Output the [X, Y] coordinate of the center of the cell containing the given text.  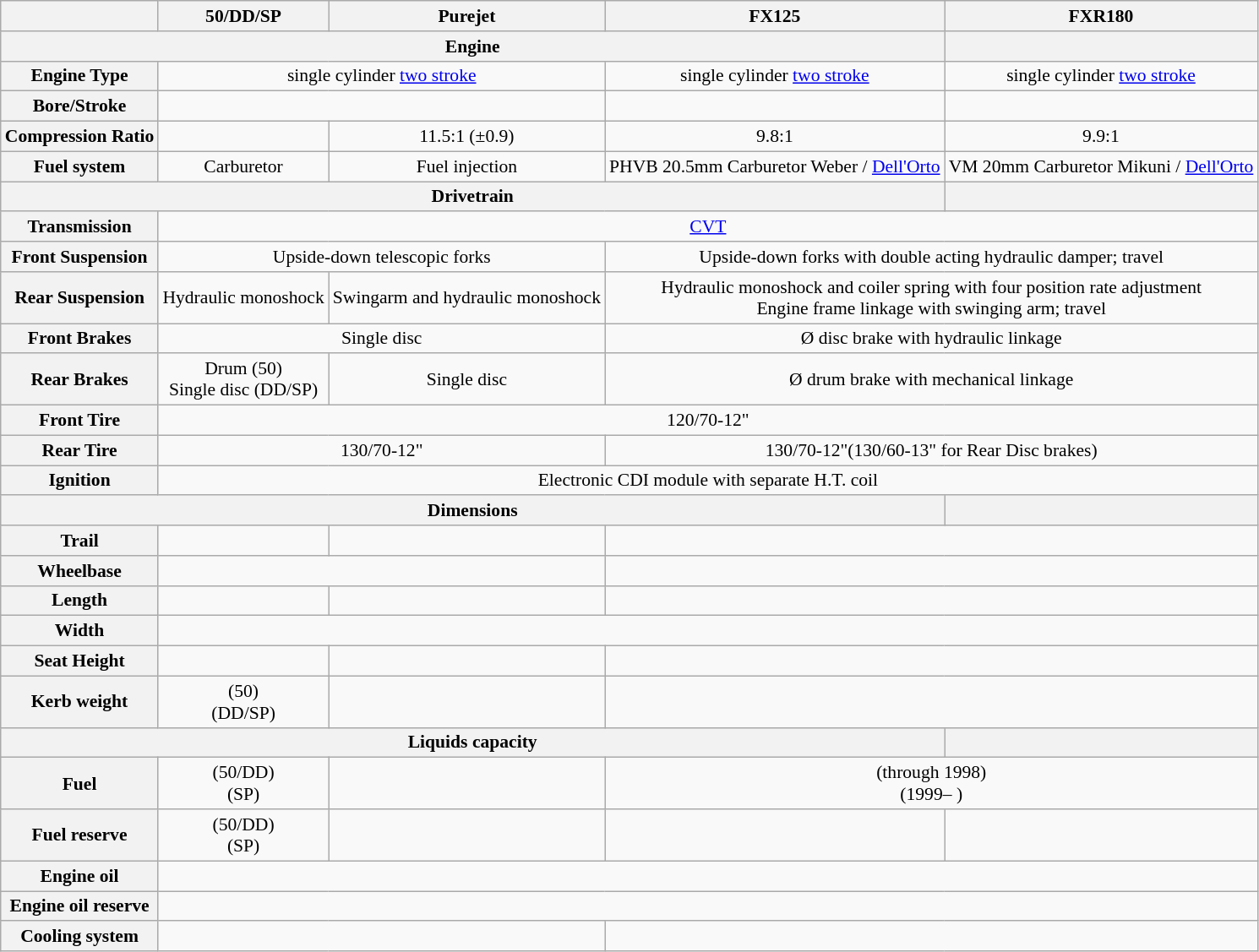
Wheelbase [79, 571]
11.5:1 (±0.9) [466, 137]
Purejet [466, 16]
9.8:1 [775, 137]
Hydraulic monoshock [243, 297]
Front Suspension [79, 257]
Dimensions [473, 511]
Ignition [79, 481]
Cooling system [79, 937]
Rear Suspension [79, 297]
9.9:1 [1102, 137]
Bore/Stroke [79, 106]
(through 1998)(1999– ) [931, 784]
Ø disc brake with hydraulic linkage [931, 339]
VM 20mm Carburetor Mikuni / Dell'Orto [1102, 166]
Fuel system [79, 166]
Swingarm and hydraulic monoshock [466, 297]
Upside-down telescopic forks [382, 257]
50/DD/SP [243, 16]
Hydraulic monoshock and coiler spring with four position rate adjustmentEngine frame linkage with swinging arm; travel [931, 297]
FX125 [775, 16]
Electronic CDI module with separate H.T. coil [708, 481]
Carburetor [243, 166]
Front Tire [79, 421]
Upside-down forks with double acting hydraulic damper; travel [931, 257]
Fuel reserve [79, 835]
130/70-12"(130/60-13" for Rear Disc brakes) [931, 450]
(50) (DD/SP) [243, 701]
Fuel injection [466, 166]
Engine Type [79, 76]
Rear Tire [79, 450]
PHVB 20.5mm Carburetor Weber / Dell'Orto [775, 166]
Liquids capacity [473, 743]
Kerb weight [79, 701]
Trail [79, 541]
130/70-12" [382, 450]
Length [79, 601]
Ø drum brake with mechanical linkage [931, 380]
Engine oil [79, 876]
Transmission [79, 227]
Front Brakes [79, 339]
Seat Height [79, 661]
FXR180 [1102, 16]
Rear Brakes [79, 380]
Engine oil reserve [79, 906]
Engine [473, 46]
Drum (50)Single disc (DD/SP) [243, 380]
CVT [708, 227]
Width [79, 631]
Compression Ratio [79, 137]
120/70-12" [708, 421]
Fuel [79, 784]
Drivetrain [473, 197]
